Detect which cell encompasses the target text, then output its (X, Y) center coordinate. 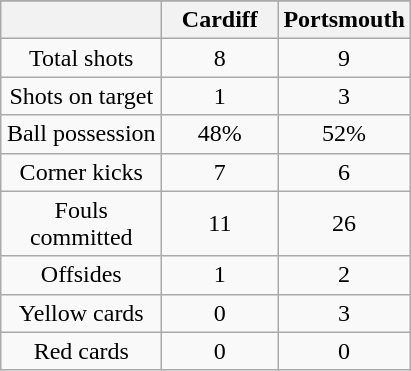
Fouls committed (82, 224)
2 (344, 275)
8 (220, 58)
Ball possession (82, 134)
52% (344, 134)
Offsides (82, 275)
7 (220, 172)
6 (344, 172)
48% (220, 134)
Shots on target (82, 96)
Red cards (82, 351)
Corner kicks (82, 172)
Yellow cards (82, 313)
9 (344, 58)
11 (220, 224)
Total shots (82, 58)
Cardiff (220, 20)
Portsmouth (344, 20)
26 (344, 224)
